Output the (x, y) coordinate of the center of the cell containing the given text.  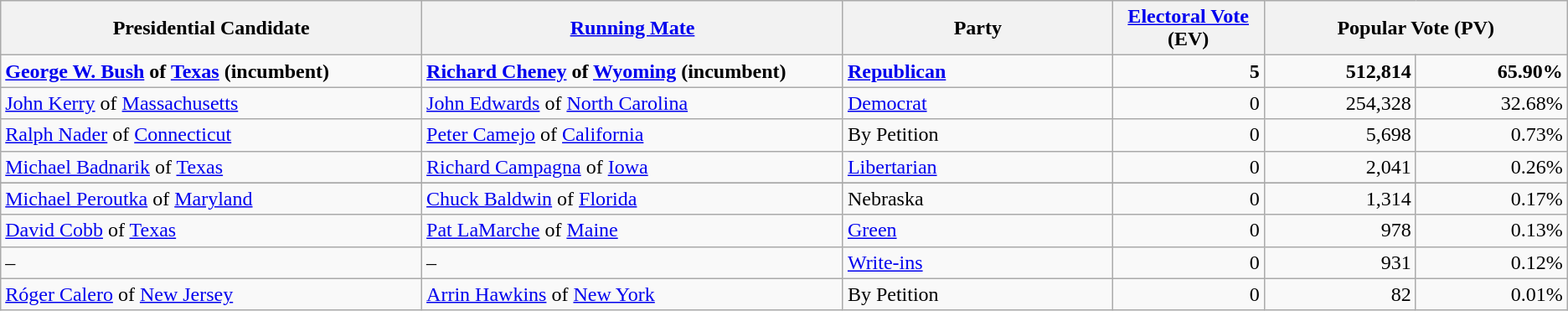
Róger Calero of New Jersey (211, 294)
978 (1340, 231)
0.01% (1491, 294)
0.26% (1491, 167)
254,328 (1340, 103)
Democrat (977, 103)
5 (1188, 71)
Michael Badnarik of Texas (211, 167)
Ralph Nader of Connecticut (211, 135)
Pat LaMarche of Maine (633, 231)
Peter Camejo of California (633, 135)
65.90% (1491, 71)
Popular Vote (PV) (1416, 29)
0.73% (1491, 135)
John Edwards of North Carolina (633, 103)
2,041 (1340, 167)
Party (977, 29)
Richard Cheney of Wyoming (incumbent) (633, 71)
Write-ins (977, 262)
Arrin Hawkins of New York (633, 294)
Nebraska (977, 199)
82 (1340, 294)
Michael Peroutka of Maryland (211, 199)
512,814 (1340, 71)
0.12% (1491, 262)
32.68% (1491, 103)
Presidential Candidate (211, 29)
5,698 (1340, 135)
Libertarian (977, 167)
0.17% (1491, 199)
0.13% (1491, 231)
David Cobb of Texas (211, 231)
Chuck Baldwin of Florida (633, 199)
John Kerry of Massachusetts (211, 103)
George W. Bush of Texas (incumbent) (211, 71)
Green (977, 231)
Electoral Vote (EV) (1188, 29)
931 (1340, 262)
Running Mate (633, 29)
Republican (977, 71)
Richard Campagna of Iowa (633, 167)
1,314 (1340, 199)
